Capture the cell that displays the provided text and extract its (X, Y) central coordinate. 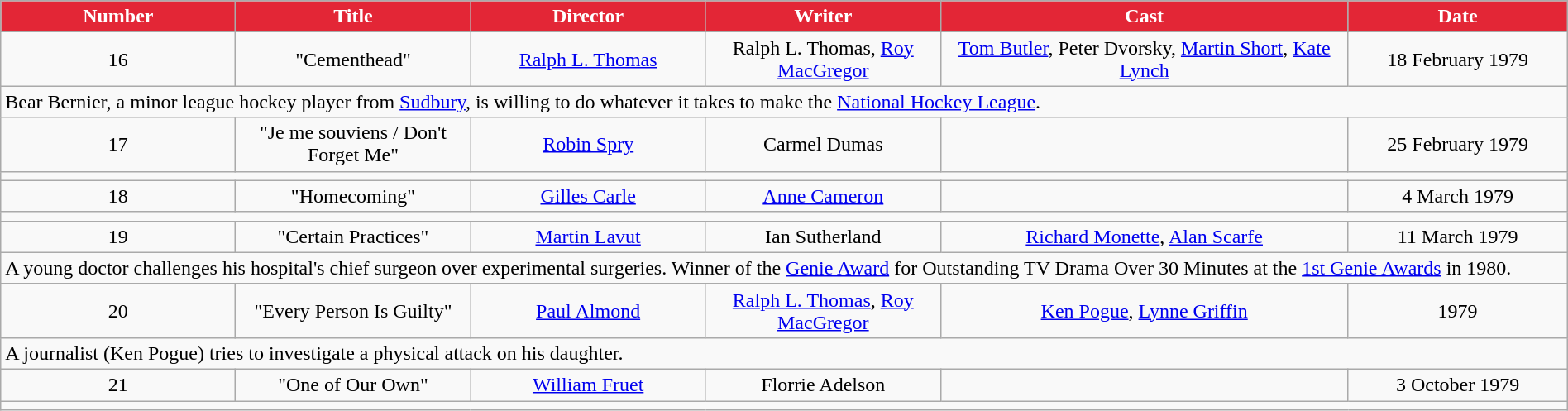
21 (118, 385)
Paul Almond (588, 311)
Carmel Dumas (823, 144)
Florrie Adelson (823, 385)
Gilles Carle (588, 196)
Ian Sutherland (823, 237)
Ralph L. Thomas (588, 60)
Director (588, 17)
Ken Pogue, Lynne Griffin (1145, 311)
Title (353, 17)
4 March 1979 (1457, 196)
Martin Lavut (588, 237)
Cast (1145, 17)
"One of Our Own" (353, 385)
"Je me souviens / Don't Forget Me" (353, 144)
19 (118, 237)
18 (118, 196)
25 February 1979 (1457, 144)
3 October 1979 (1457, 385)
A journalist (Ken Pogue) tries to investigate a physical attack on his daughter. (784, 353)
Bear Bernier, a minor league hockey player from Sudbury, is willing to do whatever it takes to make the National Hockey League. (784, 102)
Date (1457, 17)
1979 (1457, 311)
18 February 1979 (1457, 60)
Writer (823, 17)
"Cementhead" (353, 60)
"Every Person Is Guilty" (353, 311)
16 (118, 60)
Number (118, 17)
17 (118, 144)
11 March 1979 (1457, 237)
Tom Butler, Peter Dvorsky, Martin Short, Kate Lynch (1145, 60)
Anne Cameron (823, 196)
William Fruet (588, 385)
Richard Monette, Alan Scarfe (1145, 237)
"Homecoming" (353, 196)
Robin Spry (588, 144)
"Certain Practices" (353, 237)
20 (118, 311)
